Provide the [X, Y] coordinate of the cell's center where the given text is located.  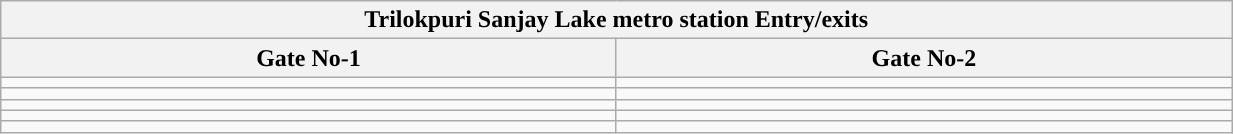
Gate No-1 [308, 58]
Gate No-2 [924, 58]
Trilokpuri Sanjay Lake metro station Entry/exits [616, 20]
